Output the [x, y] coordinate of the center of the cell containing the given text.  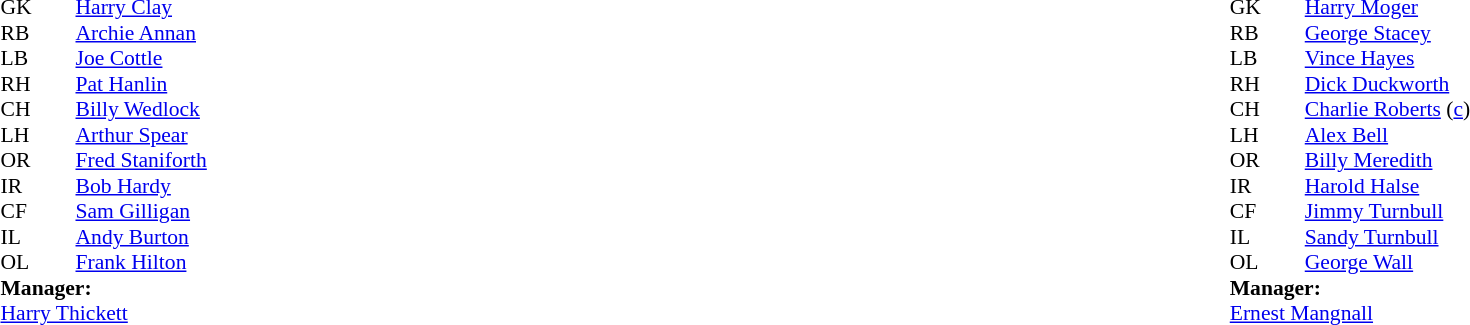
Joe Cottle [226, 59]
Archie Annan [226, 33]
Manager: [188, 288]
Billy Wedlock [226, 109]
Andy Burton [226, 237]
Pat Hanlin [226, 84]
Sam Gilligan [226, 211]
Bob Hardy [226, 186]
Arthur Spear [226, 135]
Frank Hilton [226, 263]
Fred Staniforth [226, 161]
